Find where the given text appears and provide that cell's center as [X, Y] coordinate. 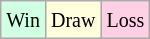
Loss [126, 20]
Draw [72, 20]
Win [24, 20]
